Identify which cell holds the provided text, then report its (X, Y) central coordinate. 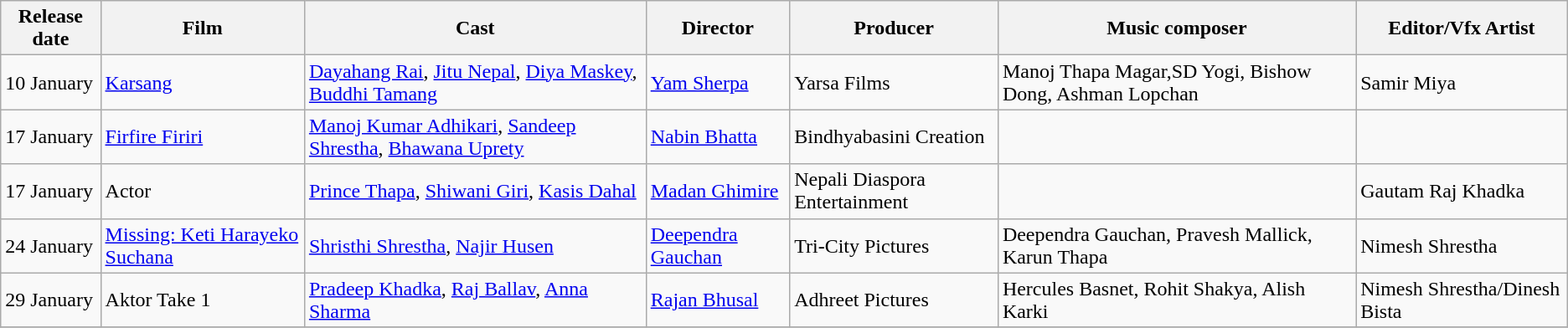
Yam Sherpa (717, 82)
Bindhyabasini Creation (895, 137)
Producer (895, 28)
Samir Miya (1462, 82)
Nimesh Shrestha (1462, 246)
Pradeep Khadka, Raj Ballav, Anna Sharma (475, 300)
Aktor Take 1 (203, 300)
Yarsa Films (895, 82)
Actor (203, 191)
Manoj Kumar Adhikari, Sandeep Shrestha, Bhawana Uprety (475, 137)
Prince Thapa, Shiwani Giri, Kasis Dahal (475, 191)
Karsang (203, 82)
Nepali Diaspora Entertainment (895, 191)
Missing: Keti Harayeko Suchana (203, 246)
Gautam Raj Khadka (1462, 191)
Cast (475, 28)
Hercules Basnet, Rohit Shakya, Alish Karki (1176, 300)
Release date (50, 28)
Deependra Gauchan (717, 246)
Nimesh Shrestha/Dinesh Bista (1462, 300)
Director (717, 28)
Editor/Vfx Artist (1462, 28)
Tri-City Pictures (895, 246)
Shristhi Shrestha, Najir Husen (475, 246)
Madan Ghimire (717, 191)
Nabin Bhatta (717, 137)
Deependra Gauchan, Pravesh Mallick, Karun Thapa (1176, 246)
Dayahang Rai, Jitu Nepal, Diya Maskey, Buddhi Tamang (475, 82)
Adhreet Pictures (895, 300)
10 January (50, 82)
Music composer (1176, 28)
Rajan Bhusal (717, 300)
24 January (50, 246)
29 January (50, 300)
Firfire Firiri (203, 137)
Manoj Thapa Magar,SD Yogi, Bishow Dong, Ashman Lopchan (1176, 82)
Film (203, 28)
